Identify which cell holds the provided text, then report its [X, Y] central coordinate. 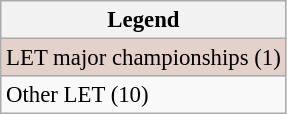
Other LET (10) [144, 95]
LET major championships (1) [144, 58]
Legend [144, 20]
